For the text-containing cell, return its midpoint in (x, y) coordinate format. 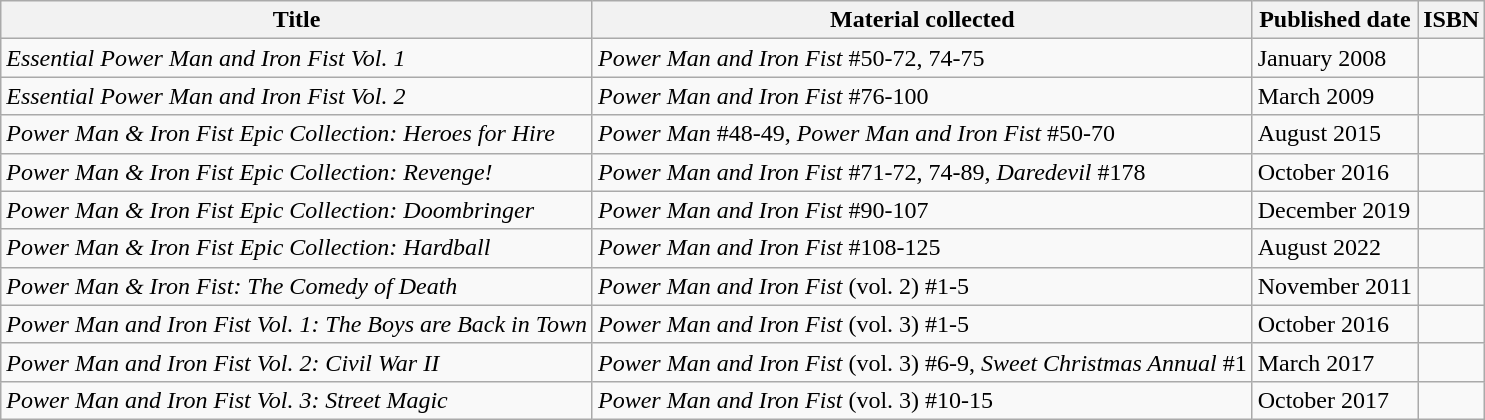
Power Man & Iron Fist Epic Collection: Hardball (297, 248)
Power Man and Iron Fist (vol. 3) #6-9, Sweet Christmas Annual #1 (922, 362)
Power Man & Iron Fist Epic Collection: Revenge! (297, 172)
August 2022 (1334, 248)
December 2019 (1334, 210)
Essential Power Man and Iron Fist Vol. 1 (297, 58)
November 2011 (1334, 286)
Essential Power Man and Iron Fist Vol. 2 (297, 96)
Power Man & Iron Fist: The Comedy of Death (297, 286)
October 2017 (1334, 400)
Power Man and Iron Fist #76-100 (922, 96)
March 2017 (1334, 362)
Power Man and Iron Fist Vol. 1: The Boys are Back in Town (297, 324)
Power Man and Iron Fist #108-125 (922, 248)
Power Man and Iron Fist (vol. 3) #1-5 (922, 324)
Title (297, 20)
Power Man & Iron Fist Epic Collection: Doombringer (297, 210)
March 2009 (1334, 96)
Power Man and Iron Fist (vol. 2) #1-5 (922, 286)
Material collected (922, 20)
January 2008 (1334, 58)
ISBN (1452, 20)
Power Man and Iron Fist Vol. 2: Civil War II (297, 362)
Power Man & Iron Fist Epic Collection: Heroes for Hire (297, 134)
Power Man and Iron Fist Vol. 3: Street Magic (297, 400)
Power Man and Iron Fist (vol. 3) #10-15 (922, 400)
August 2015 (1334, 134)
Power Man and Iron Fist #90-107 (922, 210)
Power Man and Iron Fist #50-72, 74-75 (922, 58)
Published date (1334, 20)
Power Man and Iron Fist #71-72, 74-89, Daredevil #178 (922, 172)
Power Man #48-49, Power Man and Iron Fist #50-70 (922, 134)
